From the cell containing the given text, extract its center point as (x, y) coordinate. 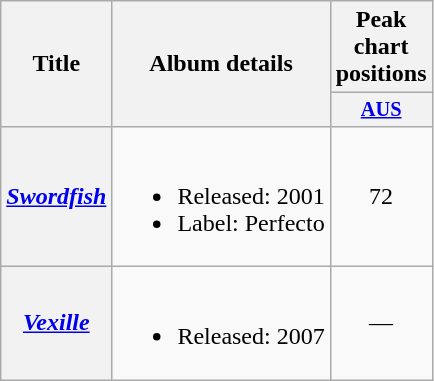
Title (56, 64)
Released: 2007 (221, 324)
Released: 2001Label: Perfecto (221, 196)
Album details (221, 64)
Vexille (56, 324)
Peak chart positions (381, 47)
— (381, 324)
Swordfish (56, 196)
AUS (381, 110)
72 (381, 196)
